Identify which cell holds the provided text, then report its [X, Y] central coordinate. 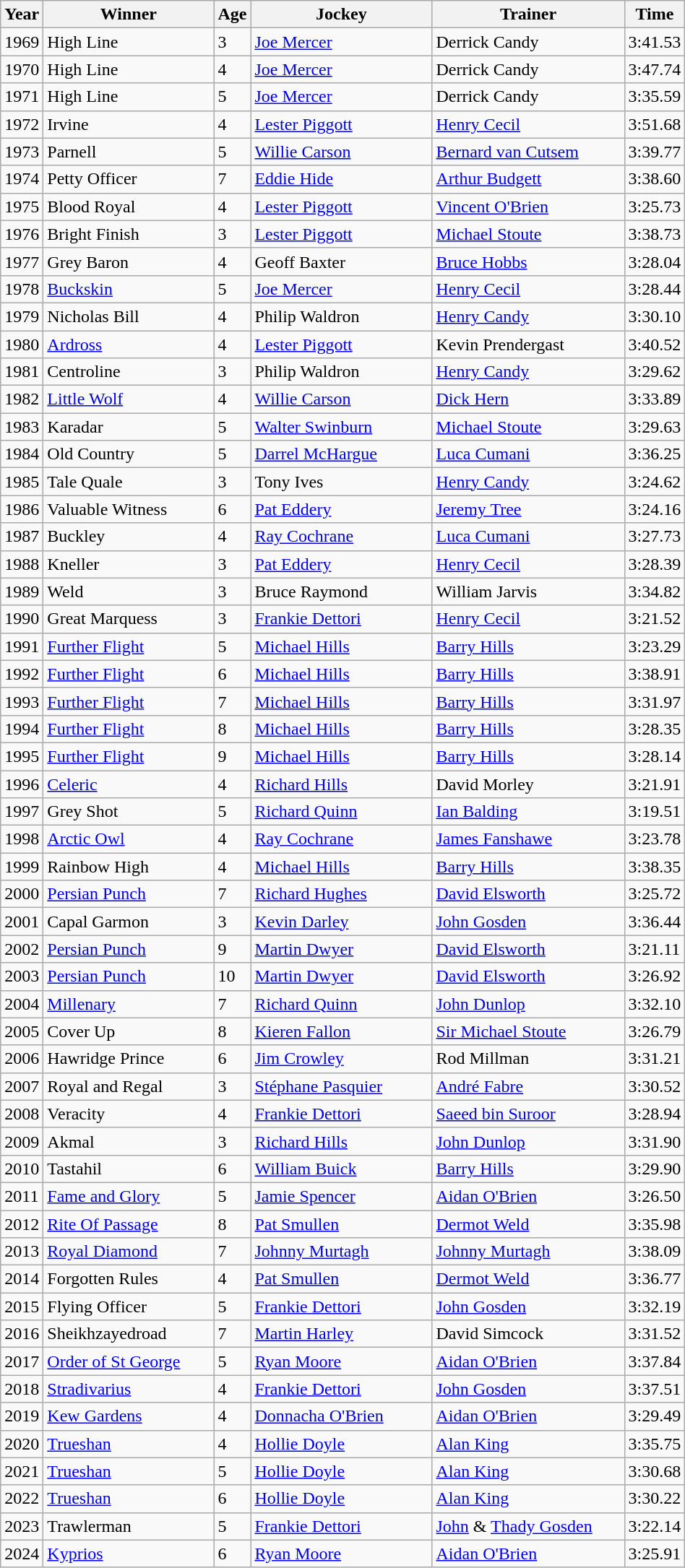
Winner [129, 14]
Bright Finish [129, 234]
3:33.89 [655, 399]
3:19.51 [655, 812]
Kevin Prendergast [528, 345]
1976 [22, 234]
1971 [22, 97]
Grey Baron [129, 261]
2022 [22, 1499]
Kevin Darley [341, 922]
2006 [22, 1059]
3:21.52 [655, 619]
Order of St George [129, 1361]
Great Marquess [129, 619]
2007 [22, 1086]
3:31.97 [655, 701]
Dick Hern [528, 399]
3:36.77 [655, 1279]
3:27.73 [655, 537]
2014 [22, 1279]
3:25.72 [655, 894]
William Buick [341, 1169]
Martin Harley [341, 1334]
3:34.82 [655, 592]
James Fanshawe [528, 839]
Petty Officer [129, 179]
1969 [22, 42]
3:41.53 [655, 42]
Age [233, 14]
2016 [22, 1334]
Kneller [129, 564]
1977 [22, 261]
Jockey [341, 14]
2019 [22, 1416]
1986 [22, 509]
Nicholas Bill [129, 316]
2004 [22, 1004]
Blood Royal [129, 207]
1997 [22, 812]
1985 [22, 482]
3:26.79 [655, 1031]
3:32.10 [655, 1004]
Millenary [129, 1004]
3:39.77 [655, 152]
Old Country [129, 454]
Kew Gardens [129, 1416]
1996 [22, 784]
Centroline [129, 372]
3:29.63 [655, 427]
2005 [22, 1031]
Darrel McHargue [341, 454]
1982 [22, 399]
2002 [22, 949]
2009 [22, 1141]
Year [22, 14]
2015 [22, 1307]
Arctic Owl [129, 839]
1972 [22, 124]
Royal Diamond [129, 1252]
3:32.19 [655, 1307]
3:26.50 [655, 1196]
3:24.62 [655, 482]
1999 [22, 867]
1983 [22, 427]
1998 [22, 839]
3:25.73 [655, 207]
1973 [22, 152]
David Simcock [528, 1334]
3:35.98 [655, 1224]
Hawridge Prince [129, 1059]
3:25.91 [655, 1554]
1980 [22, 345]
1993 [22, 701]
Kyprios [129, 1554]
3:30.68 [655, 1471]
3:31.90 [655, 1141]
Kieren Fallon [341, 1031]
Irvine [129, 124]
Little Wolf [129, 399]
2000 [22, 894]
Tony Ives [341, 482]
3:36.25 [655, 454]
2024 [22, 1554]
Saeed bin Suroor [528, 1114]
3:26.92 [655, 976]
3:31.52 [655, 1334]
2017 [22, 1361]
3:38.73 [655, 234]
2018 [22, 1389]
Bernard van Cutsem [528, 152]
Eddie Hide [341, 179]
Cover Up [129, 1031]
3:28.39 [655, 564]
1994 [22, 729]
3:28.44 [655, 289]
2008 [22, 1114]
Tastahil [129, 1169]
Sheikhzayedroad [129, 1334]
2001 [22, 922]
Stéphane Pasquier [341, 1086]
Valuable Witness [129, 509]
1974 [22, 179]
2020 [22, 1444]
3:30.10 [655, 316]
3:23.78 [655, 839]
Time [655, 14]
Donnacha O'Brien [341, 1416]
1978 [22, 289]
1984 [22, 454]
Rod Millman [528, 1059]
1970 [22, 69]
Rite Of Passage [129, 1224]
Akmal [129, 1141]
1995 [22, 756]
John & Thady Gosden [528, 1526]
Weld [129, 592]
3:29.90 [655, 1169]
Vincent O'Brien [528, 207]
Bruce Raymond [341, 592]
Jamie Spencer [341, 1196]
Grey Shot [129, 812]
2021 [22, 1471]
1992 [22, 674]
David Morley [528, 784]
1987 [22, 537]
Veracity [129, 1114]
Capal Garmon [129, 922]
10 [233, 976]
Trainer [528, 14]
3:28.14 [655, 756]
Trawlerman [129, 1526]
André Fabre [528, 1086]
3:51.68 [655, 124]
3:37.84 [655, 1361]
3:40.52 [655, 345]
1990 [22, 619]
2010 [22, 1169]
1988 [22, 564]
2011 [22, 1196]
Tale Quale [129, 482]
Stradivarius [129, 1389]
1975 [22, 207]
Richard Hughes [341, 894]
Ardross [129, 345]
3:35.75 [655, 1444]
Jeremy Tree [528, 509]
1989 [22, 592]
2023 [22, 1526]
3:21.91 [655, 784]
3:31.21 [655, 1059]
3:38.60 [655, 179]
3:28.35 [655, 729]
Parnell [129, 152]
2012 [22, 1224]
3:38.09 [655, 1252]
3:23.29 [655, 646]
3:30.22 [655, 1499]
Karadar [129, 427]
Flying Officer [129, 1307]
Royal and Regal [129, 1086]
Sir Michael Stoute [528, 1031]
3:29.62 [655, 372]
3:21.11 [655, 949]
3:35.59 [655, 97]
3:38.91 [655, 674]
3:38.35 [655, 867]
Bruce Hobbs [528, 261]
Celeric [129, 784]
3:36.44 [655, 922]
3:28.04 [655, 261]
Ian Balding [528, 812]
3:30.52 [655, 1086]
2003 [22, 976]
William Jarvis [528, 592]
3:28.94 [655, 1114]
Buckley [129, 537]
Buckskin [129, 289]
3:29.49 [655, 1416]
Forgotten Rules [129, 1279]
Geoff Baxter [341, 261]
3:37.51 [655, 1389]
1979 [22, 316]
Rainbow High [129, 867]
Jim Crowley [341, 1059]
1991 [22, 646]
Walter Swinburn [341, 427]
1981 [22, 372]
3:47.74 [655, 69]
Arthur Budgett [528, 179]
2013 [22, 1252]
3:24.16 [655, 509]
Fame and Glory [129, 1196]
3:22.14 [655, 1526]
